Detect which cell encompasses the target text, then output its [X, Y] center coordinate. 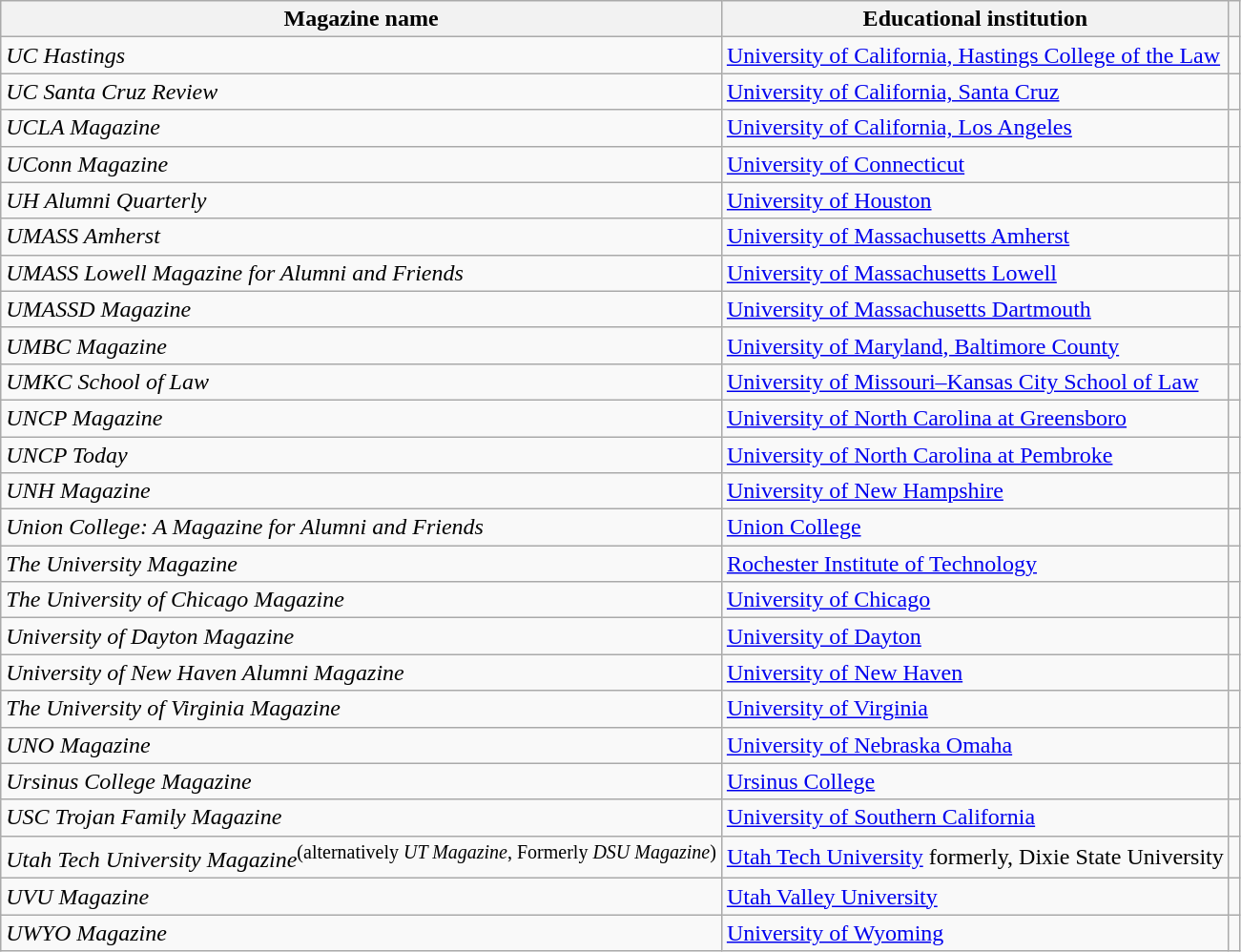
University of Houston [975, 200]
Utah Valley University [975, 897]
UC Santa Cruz Review [362, 92]
Ursinus College [975, 781]
University of Dayton [975, 636]
University of California, Los Angeles [975, 128]
UMASS Amherst [362, 237]
University of Massachusetts Lowell [975, 273]
UMKC School of Law [362, 382]
Rochester Institute of Technology [975, 564]
University of California, Hastings College of the Law [975, 55]
Union College: A Magazine for Alumni and Friends [362, 528]
UH Alumni Quarterly [362, 200]
Ursinus College Magazine [362, 781]
UNO Magazine [362, 745]
University of Nebraska Omaha [975, 745]
University of New Hampshire [975, 491]
UNCP Magazine [362, 418]
Magazine name [362, 19]
University of Chicago [975, 600]
UMASSD Magazine [362, 309]
UCLA Magazine [362, 128]
UNH Magazine [362, 491]
University of Dayton Magazine [362, 636]
University of Massachusetts Dartmouth [975, 309]
University of Massachusetts Amherst [975, 237]
UMASS Lowell Magazine for Alumni and Friends [362, 273]
The University of Chicago Magazine [362, 600]
The University Magazine [362, 564]
University of Virginia [975, 709]
UVU Magazine [362, 897]
UNCP Today [362, 455]
UWYO Magazine [362, 933]
University of Missouri–Kansas City School of Law [975, 382]
Union College [975, 528]
University of California, Santa Cruz [975, 92]
University of New Haven [975, 673]
UMBC Magazine [362, 345]
Utah Tech University Magazine(alternatively UT Magazine, Formerly DSU Magazine) [362, 857]
UC Hastings [362, 55]
University of Maryland, Baltimore County [975, 345]
University of New Haven Alumni Magazine [362, 673]
UConn Magazine [362, 164]
Educational institution [975, 19]
University of North Carolina at Greensboro [975, 418]
University of Southern California [975, 817]
University of Connecticut [975, 164]
USC Trojan Family Magazine [362, 817]
Utah Tech University formerly, Dixie State University [975, 857]
The University of Virginia Magazine [362, 709]
University of North Carolina at Pembroke [975, 455]
University of Wyoming [975, 933]
